Detect which cell encompasses the target text, then output its [X, Y] center coordinate. 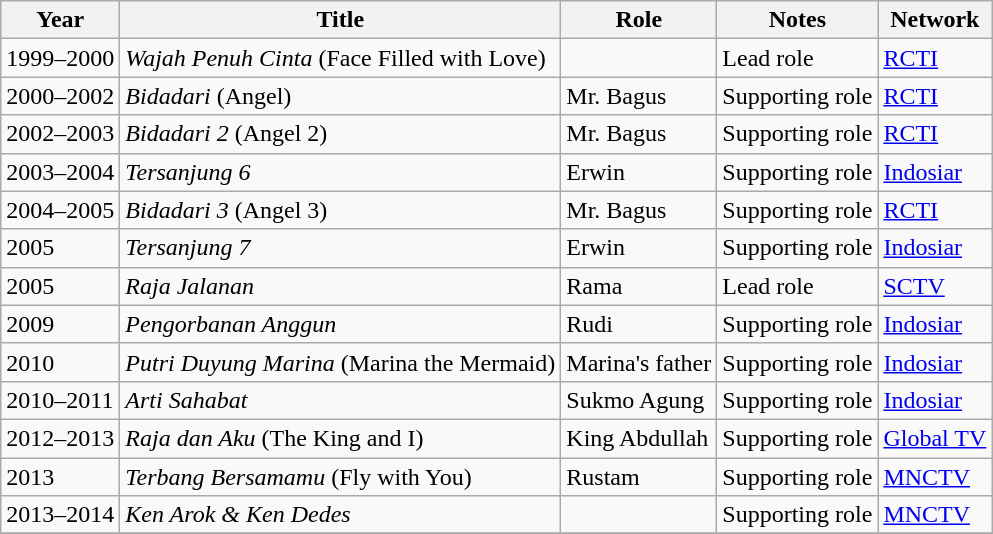
Tersanjung 6 [340, 172]
Global TV [935, 438]
2010 [60, 362]
Wajah Penuh Cinta (Face Filled with Love) [340, 58]
Tersanjung 7 [340, 248]
Title [340, 20]
2013 [60, 477]
Bidadari (Angel) [340, 96]
Raja dan Aku (The King and I) [340, 438]
King Abdullah [639, 438]
Notes [798, 20]
2002–2003 [60, 134]
Marina's father [639, 362]
Rama [639, 286]
Rudi [639, 324]
SCTV [935, 286]
Pengorbanan Anggun [340, 324]
2009 [60, 324]
Terbang Bersamamu (Fly with You) [340, 477]
Year [60, 20]
Rustam [639, 477]
2012–2013 [60, 438]
2004–2005 [60, 210]
Network [935, 20]
Putri Duyung Marina (Marina the Mermaid) [340, 362]
Bidadari 3 (Angel 3) [340, 210]
2000–2002 [60, 96]
Raja Jalanan [340, 286]
Sukmo Agung [639, 400]
Bidadari 2 (Angel 2) [340, 134]
1999–2000 [60, 58]
Role [639, 20]
2010–2011 [60, 400]
2013–2014 [60, 515]
Arti Sahabat [340, 400]
2003–2004 [60, 172]
Ken Arok & Ken Dedes [340, 515]
